For the text-containing cell, return its midpoint in (X, Y) coordinate format. 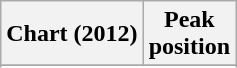
Peakposition (189, 34)
Chart (2012) (72, 34)
